Scan for the cell matching the given text and deliver its [x, y] coordinate at center. 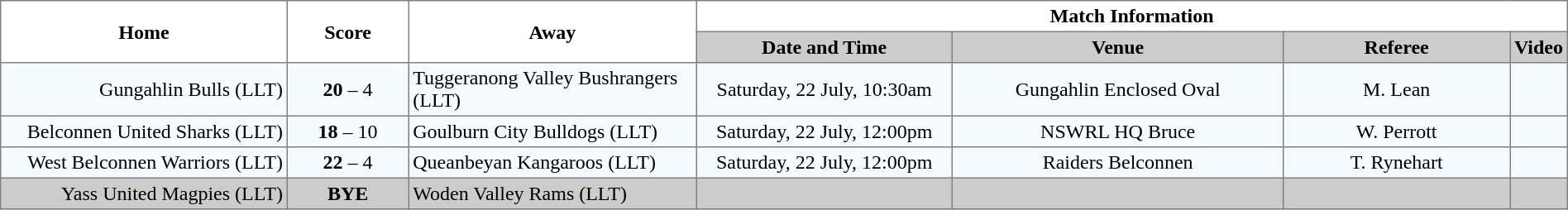
Woden Valley Rams (LLT) [552, 193]
18 – 10 [347, 131]
Tuggeranong Valley Bushrangers (LLT) [552, 89]
Gungahlin Bulls (LLT) [144, 89]
Away [552, 31]
Referee [1397, 47]
Date and Time [825, 47]
NSWRL HQ Bruce [1118, 131]
West Belconnen Warriors (LLT) [144, 163]
M. Lean [1397, 89]
Saturday, 22 July, 10:30am [825, 89]
Belconnen United Sharks (LLT) [144, 131]
Raiders Belconnen [1118, 163]
Score [347, 31]
W. Perrott [1397, 131]
Gungahlin Enclosed Oval [1118, 89]
BYE [347, 193]
20 – 4 [347, 89]
Queanbeyan Kangaroos (LLT) [552, 163]
Goulburn City Bulldogs (LLT) [552, 131]
Video [1539, 47]
Match Information [1131, 17]
22 – 4 [347, 163]
T. Rynehart [1397, 163]
Yass United Magpies (LLT) [144, 193]
Venue [1118, 47]
Home [144, 31]
